Provide the [X, Y] coordinate of the cell's center where the given text is located.  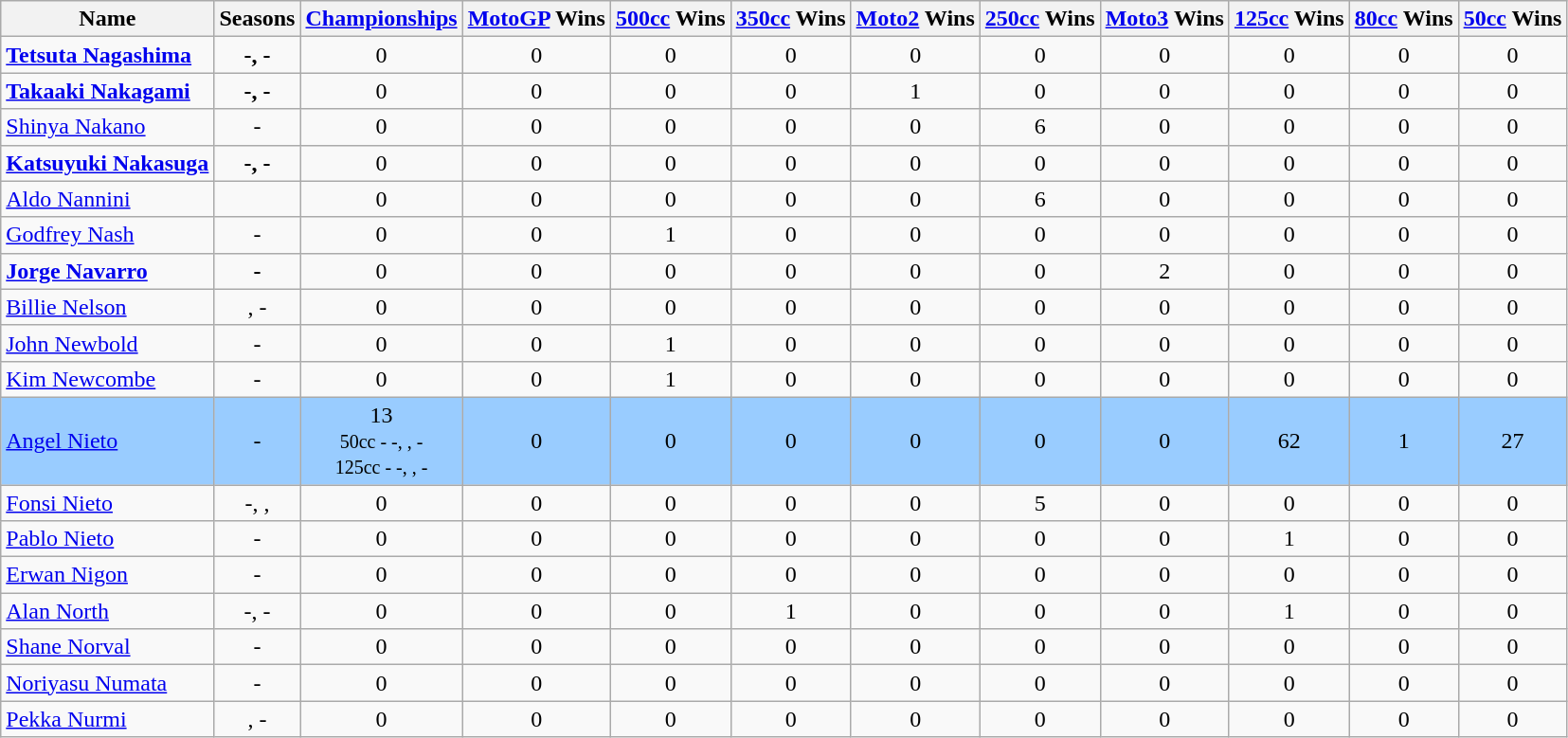
Seasons [258, 19]
350cc Wins [790, 19]
Shinya Nakano [108, 127]
Jorge Navarro [108, 271]
Pekka Nurmi [108, 719]
MotoGP Wins [536, 19]
Tetsuta Nagashima [108, 55]
Aldo Nannini [108, 199]
Kim Newcombe [108, 379]
27 [1512, 441]
Fonsi Nieto [108, 503]
-, , [258, 503]
5 [1040, 503]
Moto3 Wins [1164, 19]
Shane Norval [108, 647]
Billie Nelson [108, 307]
80cc Wins [1404, 19]
Alan North [108, 611]
500cc Wins [671, 19]
Katsuyuki Nakasuga [108, 163]
Takaaki Nakagami [108, 91]
62 [1289, 441]
125cc Wins [1289, 19]
Championships [381, 19]
Moto2 Wins [915, 19]
Erwan Nigon [108, 575]
2 [1164, 271]
Noriyasu Numata [108, 683]
250cc Wins [1040, 19]
John Newbold [108, 343]
50cc Wins [1512, 19]
Godfrey Nash [108, 235]
1350cc - -, , -125cc - -, , - [381, 441]
Pablo Nieto [108, 539]
Name [108, 19]
Angel Nieto [108, 441]
